Find where the given text appears and provide that cell's center as [x, y] coordinate. 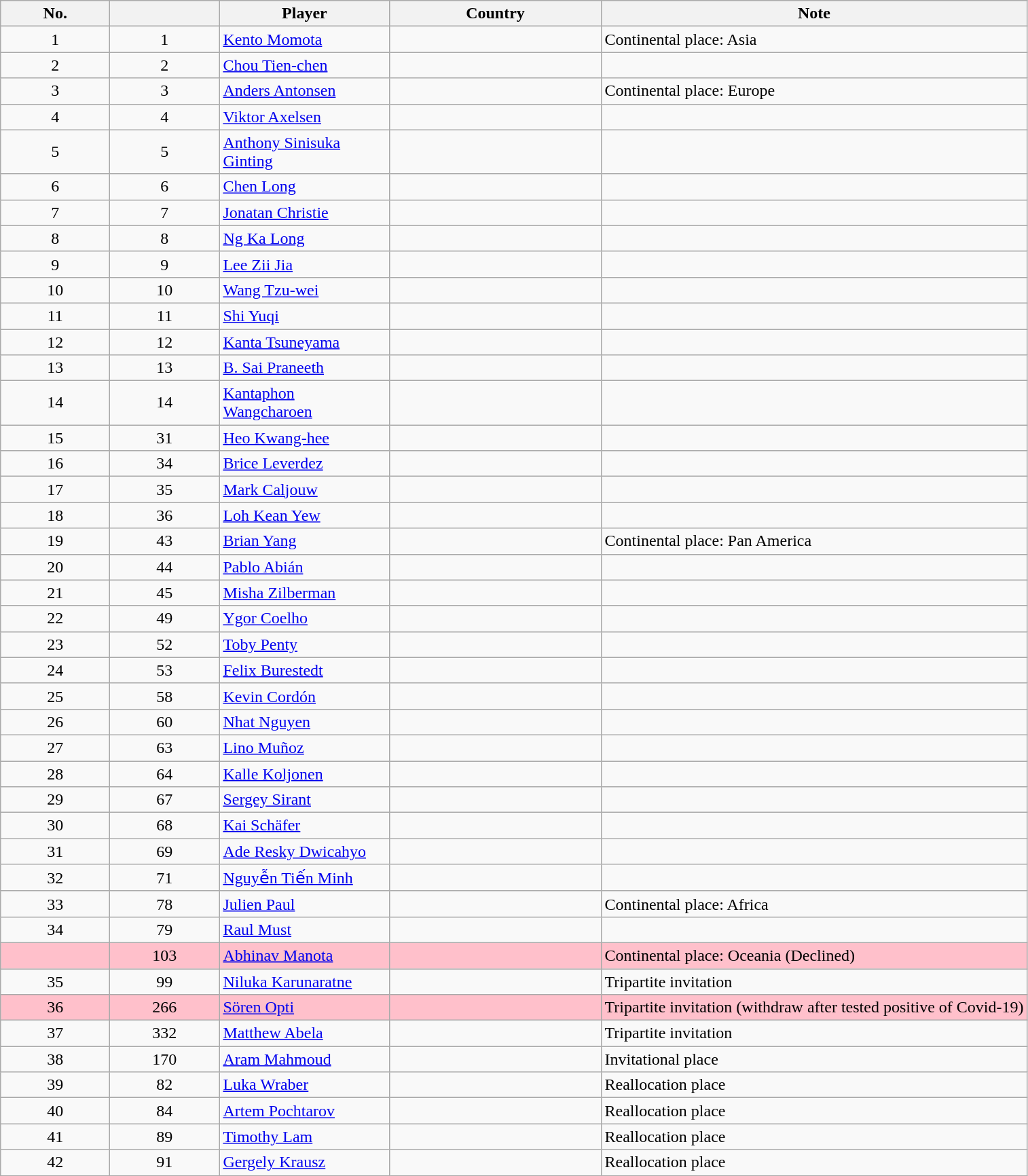
Gergely Krausz [304, 1162]
Toby Penty [304, 644]
71 [164, 878]
332 [164, 1033]
69 [164, 851]
91 [164, 1162]
Raul Must [304, 930]
39 [56, 1085]
Brian Yang [304, 541]
Invitational place [814, 1059]
24 [56, 670]
42 [56, 1162]
58 [164, 696]
Misha Zilberman [304, 593]
266 [164, 1008]
Chen Long [304, 187]
Sören Opti [304, 1008]
38 [56, 1059]
No. [56, 14]
Anthony Sinisuka Ginting [304, 152]
Pablo Abián [304, 567]
63 [164, 748]
27 [56, 748]
78 [164, 904]
89 [164, 1137]
41 [56, 1137]
Loh Kean Yew [304, 515]
Kento Momota [304, 39]
Julien Paul [304, 904]
103 [164, 955]
20 [56, 567]
Wang Tzu-wei [304, 290]
67 [164, 800]
15 [56, 438]
99 [164, 981]
Continental place: Europe [814, 91]
Kalle Koljonen [304, 773]
22 [56, 619]
Continental place: Africa [814, 904]
Lee Zii Jia [304, 264]
82 [164, 1085]
28 [56, 773]
Felix Burestedt [304, 670]
Kevin Cordón [304, 696]
40 [56, 1111]
17 [56, 490]
Heo Kwang-hee [304, 438]
45 [164, 593]
26 [56, 722]
68 [164, 826]
21 [56, 593]
Jonatan Christie [304, 213]
60 [164, 722]
84 [164, 1111]
Chou Tien-chen [304, 65]
Ygor Coelho [304, 619]
23 [56, 644]
Aram Mahmoud [304, 1059]
Ade Resky Dwicahyo [304, 851]
19 [56, 541]
Kai Schäfer [304, 826]
Shi Yuqi [304, 316]
64 [164, 773]
Ng Ka Long [304, 238]
32 [56, 878]
Continental place: Asia [814, 39]
Abhinav Manota [304, 955]
Sergey Sirant [304, 800]
Timothy Lam [304, 1137]
30 [56, 826]
Anders Antonsen [304, 91]
Nguyễn Tiến Minh [304, 878]
B. Sai Praneeth [304, 368]
Country [496, 14]
Player [304, 14]
49 [164, 619]
Viktor Axelsen [304, 117]
Nhat Nguyen [304, 722]
Artem Pochtarov [304, 1111]
25 [56, 696]
Kanta Tsuneyama [304, 342]
Matthew Abela [304, 1033]
Luka Wraber [304, 1085]
170 [164, 1059]
Mark Caljouw [304, 490]
18 [56, 515]
Niluka Karunaratne [304, 981]
37 [56, 1033]
79 [164, 930]
33 [56, 904]
44 [164, 567]
52 [164, 644]
Note [814, 14]
16 [56, 464]
Brice Leverdez [304, 464]
Lino Muñoz [304, 748]
Continental place: Oceania (Declined) [814, 955]
53 [164, 670]
43 [164, 541]
29 [56, 800]
Continental place: Pan America [814, 541]
Kantaphon Wangcharoen [304, 403]
Tripartite invitation (withdraw after tested positive of Covid-19) [814, 1008]
